Detect which cell encompasses the target text, then output its (X, Y) center coordinate. 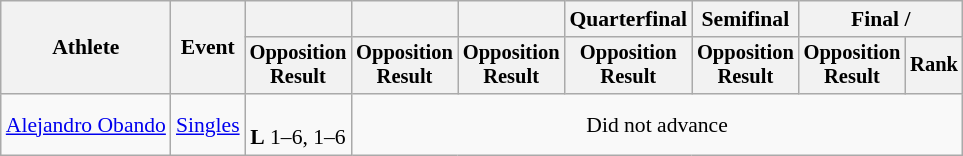
Alejandro Obando (86, 124)
Rank (934, 66)
Quarterfinal (628, 19)
Singles (208, 124)
Did not advance (657, 124)
Event (208, 48)
Semifinal (746, 19)
Final / (881, 19)
Athlete (86, 48)
L 1–6, 1–6 (298, 124)
